Identify which cell holds the provided text, then report its (x, y) central coordinate. 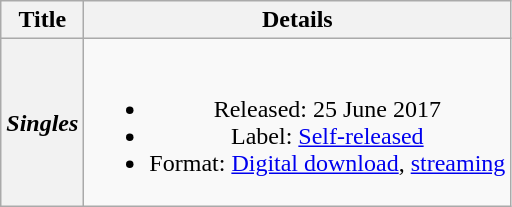
Singles (42, 122)
Title (42, 20)
Details (298, 20)
Released: 25 June 2017Label: Self-releasedFormat: Digital download, streaming (298, 122)
